Detect which cell encompasses the target text, then output its (X, Y) center coordinate. 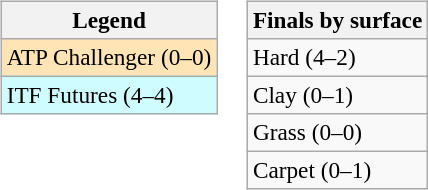
Grass (0–0) (337, 133)
ITF Futures (4–4) (108, 95)
ATP Challenger (0–0) (108, 57)
Legend (108, 20)
Hard (4–2) (337, 57)
Carpet (0–1) (337, 171)
Finals by surface (337, 20)
Clay (0–1) (337, 95)
